Identify which cell holds the provided text, then report its [x, y] central coordinate. 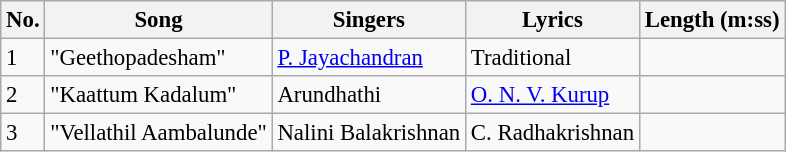
Length (m:ss) [712, 20]
O. N. V. Kurup [553, 95]
"Kaattum Kadalum" [158, 95]
Song [158, 20]
"Vellathil Aambalunde" [158, 133]
No. [23, 20]
2 [23, 95]
"Geethopadesham" [158, 58]
Arundhathi [368, 95]
P. Jayachandran [368, 58]
Lyrics [553, 20]
3 [23, 133]
C. Radhakrishnan [553, 133]
1 [23, 58]
Traditional [553, 58]
Nalini Balakrishnan [368, 133]
Singers [368, 20]
